Scan for the cell matching the given text and deliver its [X, Y] coordinate at center. 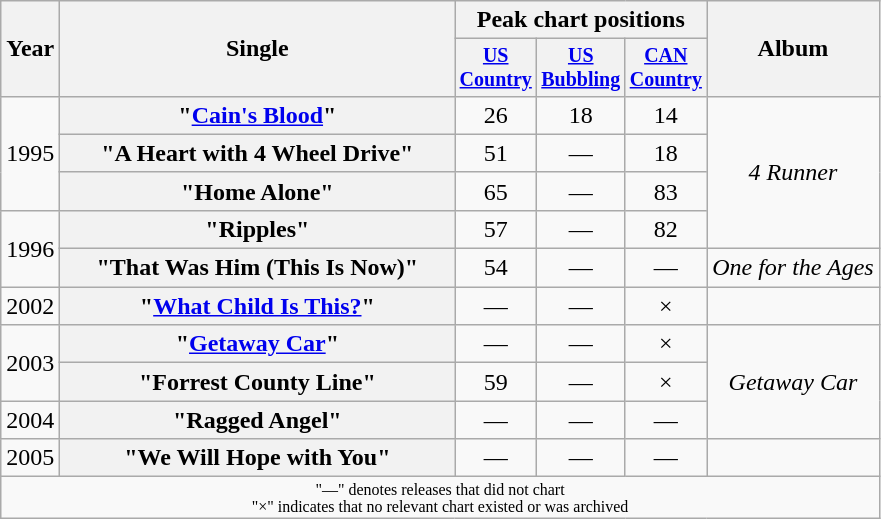
US Bubbling [581, 68]
Album [794, 49]
One for the Ages [794, 268]
54 [496, 268]
"Ripples" [258, 229]
"—" denotes releases that did not chart"×" indicates that no relevant chart existed or was archived [440, 498]
Single [258, 49]
"Cain's Blood" [258, 115]
"Getaway Car" [258, 344]
"Ragged Angel" [258, 420]
59 [496, 382]
"That Was Him (This Is Now)" [258, 268]
"Forrest County Line" [258, 382]
83 [666, 191]
CAN Country [666, 68]
14 [666, 115]
Getaway Car [794, 382]
"What Child Is This?" [258, 306]
1996 [30, 248]
"A Heart with 4 Wheel Drive" [258, 153]
82 [666, 229]
"Home Alone" [258, 191]
Peak chart positions [581, 20]
2003 [30, 363]
65 [496, 191]
"We Will Hope with You" [258, 458]
2005 [30, 458]
2002 [30, 306]
26 [496, 115]
US Country [496, 68]
1995 [30, 153]
Year [30, 49]
57 [496, 229]
51 [496, 153]
4 Runner [794, 172]
2004 [30, 420]
